Output the [X, Y] coordinate of the center of the cell containing the given text.  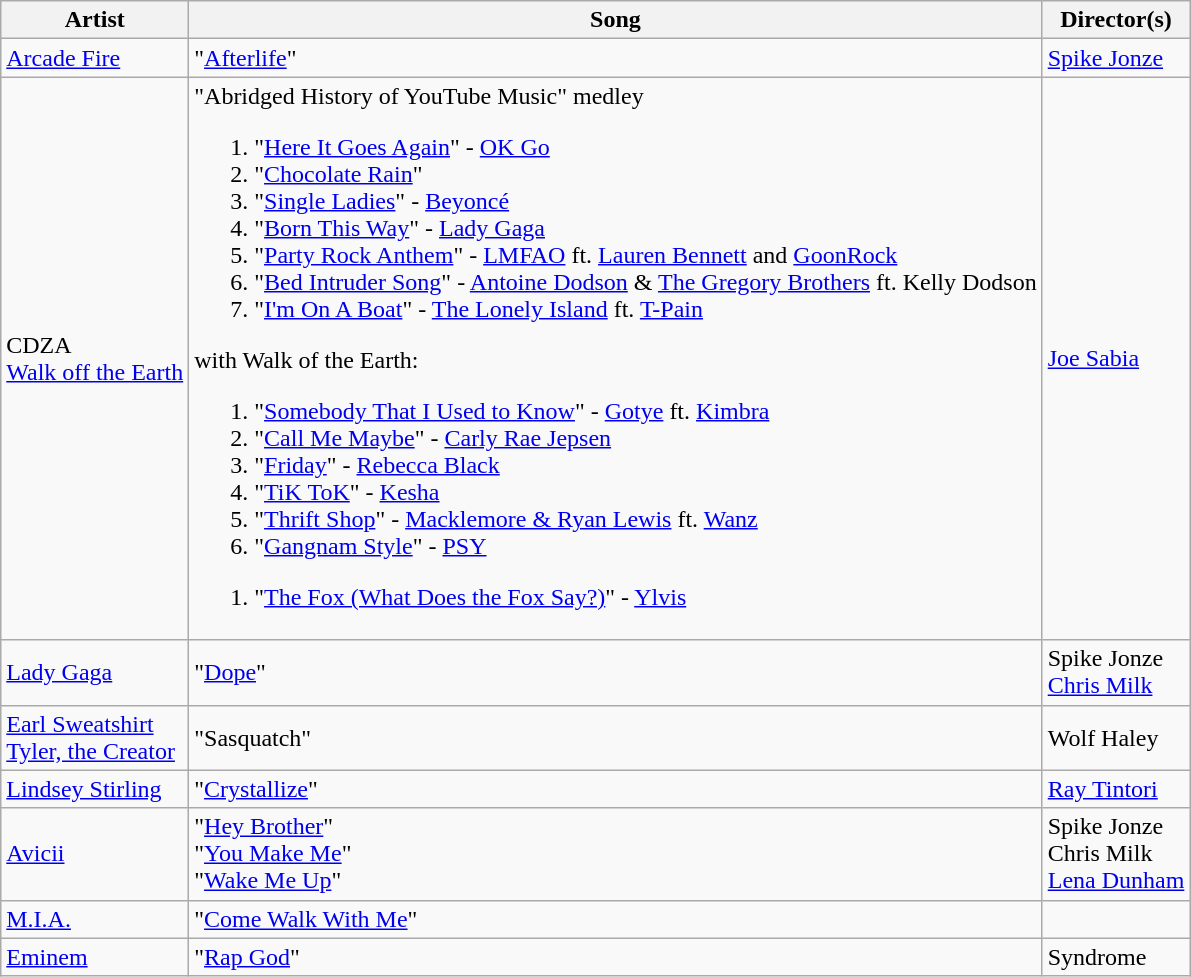
"Dope" [616, 672]
Spike JonzeChris MilkLena Dunham [1116, 854]
Artist [95, 20]
Spike Jonze [1116, 58]
"Hey Brother""You Make Me""Wake Me Up" [616, 854]
Lady Gaga [95, 672]
Ray Tintori [1116, 789]
Song [616, 20]
CDZAWalk off the Earth [95, 358]
Arcade Fire [95, 58]
"Come Walk With Me" [616, 919]
"Rap God" [616, 957]
"Crystallize" [616, 789]
Wolf Haley [1116, 738]
Lindsey Stirling [95, 789]
Eminem [95, 957]
Avicii [95, 854]
Director(s) [1116, 20]
"Afterlife" [616, 58]
Spike JonzeChris Milk [1116, 672]
Earl SweatshirtTyler, the Creator [95, 738]
Joe Sabia [1116, 358]
"Sasquatch" [616, 738]
Syndrome [1116, 957]
M.I.A. [95, 919]
